Pinpoint the cell where the given text exists, returning its (x, y) midpoint coordinate. 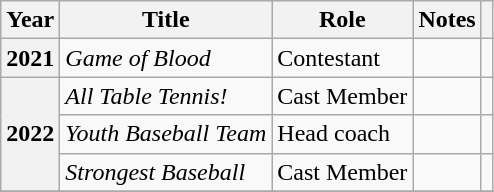
Game of Blood (166, 58)
Title (166, 20)
Head coach (342, 134)
All Table Tennis! (166, 96)
Strongest Baseball (166, 172)
2021 (30, 58)
Role (342, 20)
Year (30, 20)
Notes (447, 20)
Youth Baseball Team (166, 134)
2022 (30, 134)
Contestant (342, 58)
